Return the [X, Y] coordinate for the center point of the cell that contains the specified text.  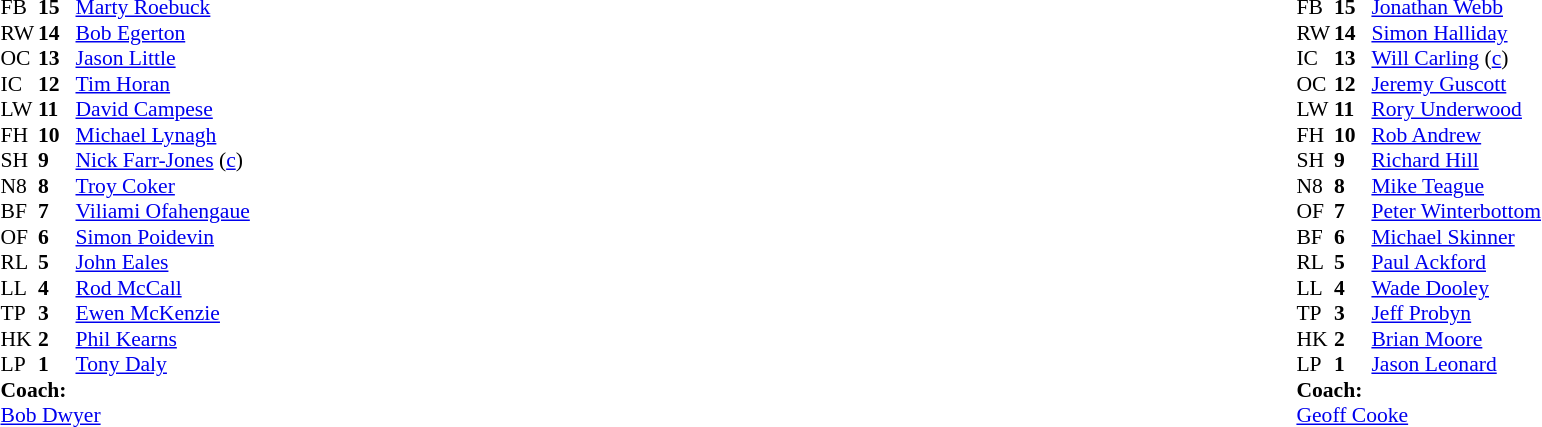
Richard Hill [1456, 161]
Will Carling (c) [1456, 59]
Jeremy Guscott [1456, 84]
Michael Lynagh [163, 135]
Michael Skinner [1456, 237]
Jason Leonard [1456, 365]
Ewen McKenzie [163, 313]
Jeff Probyn [1456, 313]
Wade Dooley [1456, 288]
Simon Halliday [1456, 33]
John Eales [163, 263]
Tony Daly [163, 365]
Rod McCall [163, 288]
Phil Kearns [163, 339]
David Campese [163, 109]
Tim Horan [163, 84]
Troy Coker [163, 186]
Simon Poidevin [163, 237]
Viliami Ofahengaue [163, 211]
Nick Farr-Jones (c) [163, 161]
Peter Winterbottom [1456, 211]
Paul Ackford [1456, 263]
Rob Andrew [1456, 135]
Jason Little [163, 59]
Bob Egerton [163, 33]
Rory Underwood [1456, 109]
Brian Moore [1456, 339]
Mike Teague [1456, 186]
